Search for the cell housing the specified text and yield its [X, Y] center coordinate. 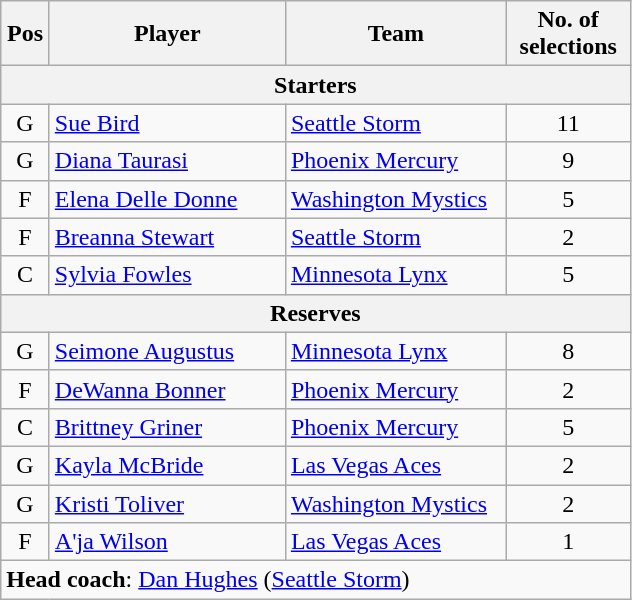
11 [568, 123]
Team [396, 34]
1 [568, 542]
No. of selections [568, 34]
DeWanna Bonner [167, 389]
Sue Bird [167, 123]
Player [167, 34]
A'ja Wilson [167, 542]
Kristi Toliver [167, 503]
Reserves [316, 313]
Head coach: Dan Hughes (Seattle Storm) [316, 580]
9 [568, 161]
Brittney Griner [167, 427]
Breanna Stewart [167, 237]
Sylvia Fowles [167, 275]
Pos [26, 34]
8 [568, 351]
Diana Taurasi [167, 161]
Seimone Augustus [167, 351]
Elena Delle Donne [167, 199]
Starters [316, 85]
Kayla McBride [167, 465]
